Locate the cell with the specified text and output its (X, Y) center coordinate. 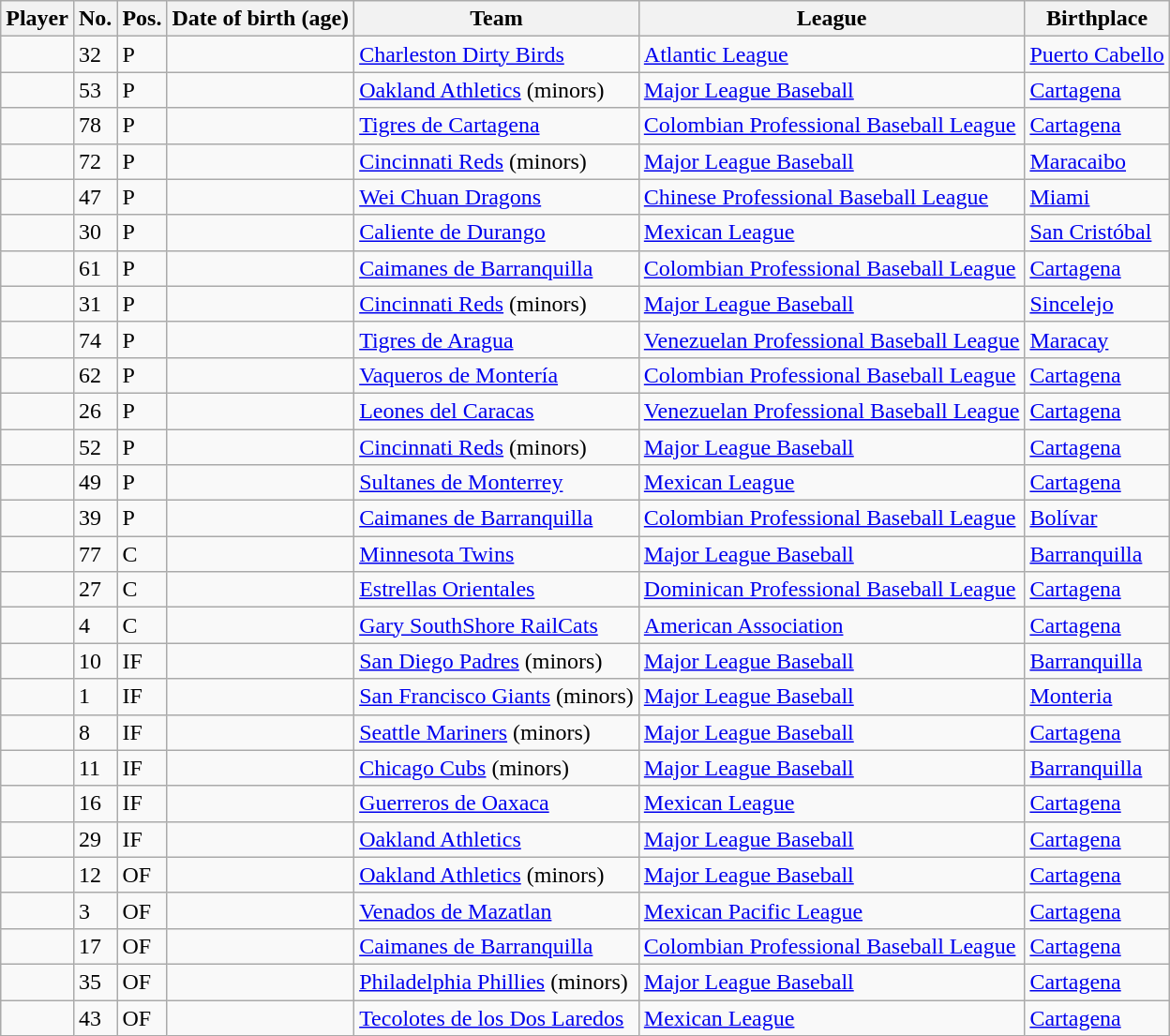
No. (95, 19)
29 (95, 839)
Tigres de Cartagena (497, 126)
47 (95, 197)
77 (95, 554)
Sultanes de Monterrey (497, 483)
72 (95, 161)
Estrellas Orientales (497, 590)
Seattle Mariners (minors) (497, 732)
16 (95, 803)
32 (95, 54)
78 (95, 126)
Caliente de Durango (497, 233)
11 (95, 768)
Gary SouthShore RailCats (497, 625)
4 (95, 625)
53 (95, 90)
12 (95, 875)
52 (95, 447)
31 (95, 304)
1 (95, 697)
Oakland Athletics (497, 839)
League (832, 19)
Guerreros de Oaxaca (497, 803)
Maracaibo (1097, 161)
Minnesota Twins (497, 554)
26 (95, 411)
Atlantic League (832, 54)
Vaqueros de Montería (497, 375)
30 (95, 233)
62 (95, 375)
Pos. (142, 19)
Birthplace (1097, 19)
Chicago Cubs (minors) (497, 768)
Philadelphia Phillies (minors) (497, 982)
39 (95, 518)
8 (95, 732)
Leones del Caracas (497, 411)
35 (95, 982)
San Francisco Giants (minors) (497, 697)
San Diego Padres (minors) (497, 661)
Maracay (1097, 339)
San Cristóbal (1097, 233)
American Association (832, 625)
Wei Chuan Dragons (497, 197)
74 (95, 339)
Miami (1097, 197)
17 (95, 946)
Monteria (1097, 697)
27 (95, 590)
Puerto Cabello (1097, 54)
Chinese Professional Baseball League (832, 197)
Venados de Mazatlan (497, 910)
Tigres de Aragua (497, 339)
43 (95, 1017)
Player (37, 19)
Sincelejo (1097, 304)
61 (95, 268)
3 (95, 910)
Dominican Professional Baseball League (832, 590)
49 (95, 483)
Tecolotes de los Dos Laredos (497, 1017)
Mexican Pacific League (832, 910)
Team (497, 19)
Date of birth (age) (261, 19)
Bolívar (1097, 518)
10 (95, 661)
Charleston Dirty Birds (497, 54)
